Provide the (X, Y) coordinate of the cell's center where the given text is located.  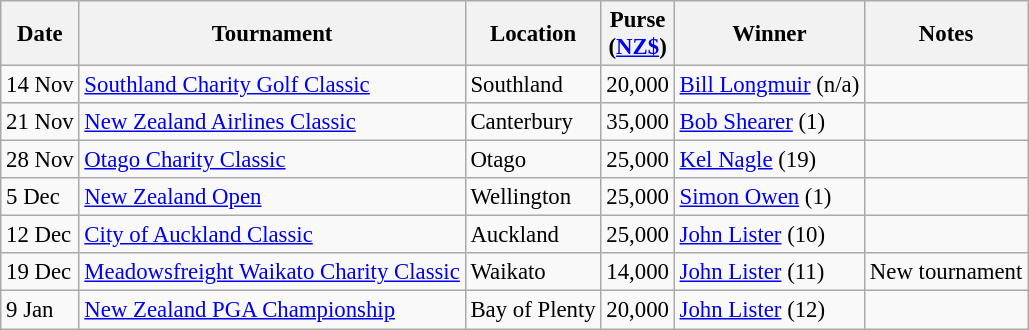
5 Dec (40, 197)
Waikato (533, 273)
Kel Nagle (19) (769, 160)
19 Dec (40, 273)
Location (533, 34)
Auckland (533, 235)
Simon Owen (1) (769, 197)
Otago (533, 160)
Bob Shearer (1) (769, 122)
New Zealand PGA Championship (272, 310)
Notes (946, 34)
Meadowsfreight Waikato Charity Classic (272, 273)
Date (40, 34)
14,000 (638, 273)
Tournament (272, 34)
Wellington (533, 197)
21 Nov (40, 122)
9 Jan (40, 310)
New Zealand Airlines Classic (272, 122)
Winner (769, 34)
John Lister (10) (769, 235)
14 Nov (40, 85)
New tournament (946, 273)
35,000 (638, 122)
Purse(NZ$) (638, 34)
John Lister (11) (769, 273)
Southland (533, 85)
New Zealand Open (272, 197)
12 Dec (40, 235)
Otago Charity Classic (272, 160)
Bay of Plenty (533, 310)
28 Nov (40, 160)
John Lister (12) (769, 310)
Bill Longmuir (n/a) (769, 85)
Southland Charity Golf Classic (272, 85)
City of Auckland Classic (272, 235)
Canterbury (533, 122)
